From the cell containing the given text, extract its center point as [X, Y] coordinate. 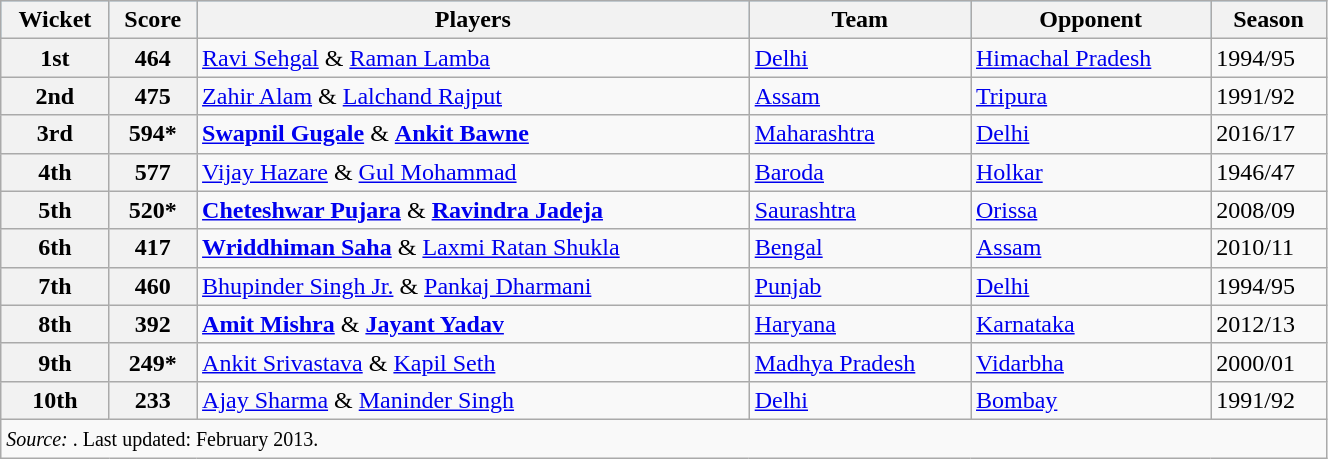
9th [55, 362]
464 [153, 58]
Tripura [1090, 96]
2nd [55, 96]
Vidarbha [1090, 362]
Ajay Sharma & Maninder Singh [474, 400]
392 [153, 324]
Swapnil Gugale & Ankit Bawne [474, 134]
520* [153, 210]
Source: . Last updated: February 2013. [664, 438]
2008/09 [1269, 210]
2012/13 [1269, 324]
7th [55, 286]
2000/01 [1269, 362]
Karnataka [1090, 324]
475 [153, 96]
249* [153, 362]
Bombay [1090, 400]
Bhupinder Singh Jr. & Pankaj Dharmani [474, 286]
2016/17 [1269, 134]
3rd [55, 134]
Cheteshwar Pujara & Ravindra Jadeja [474, 210]
Bengal [860, 248]
Zahir Alam & Lalchand Rajput [474, 96]
Wicket [55, 20]
Madhya Pradesh [860, 362]
233 [153, 400]
Team [860, 20]
Punjab [860, 286]
Season [1269, 20]
1st [55, 58]
10th [55, 400]
Holkar [1090, 172]
8th [55, 324]
Score [153, 20]
Players [474, 20]
Opponent [1090, 20]
Saurashtra [860, 210]
417 [153, 248]
Ankit Srivastava & Kapil Seth [474, 362]
577 [153, 172]
Orissa [1090, 210]
5th [55, 210]
Haryana [860, 324]
2010/11 [1269, 248]
Himachal Pradesh [1090, 58]
Vijay Hazare & Gul Mohammad [474, 172]
Wriddhiman Saha & Laxmi Ratan Shukla [474, 248]
594* [153, 134]
4th [55, 172]
1946/47 [1269, 172]
460 [153, 286]
6th [55, 248]
Ravi Sehgal & Raman Lamba [474, 58]
Baroda [860, 172]
Amit Mishra & Jayant Yadav [474, 324]
Maharashtra [860, 134]
